Determine the (X, Y) coordinate at the center of the cell enclosing the given text.  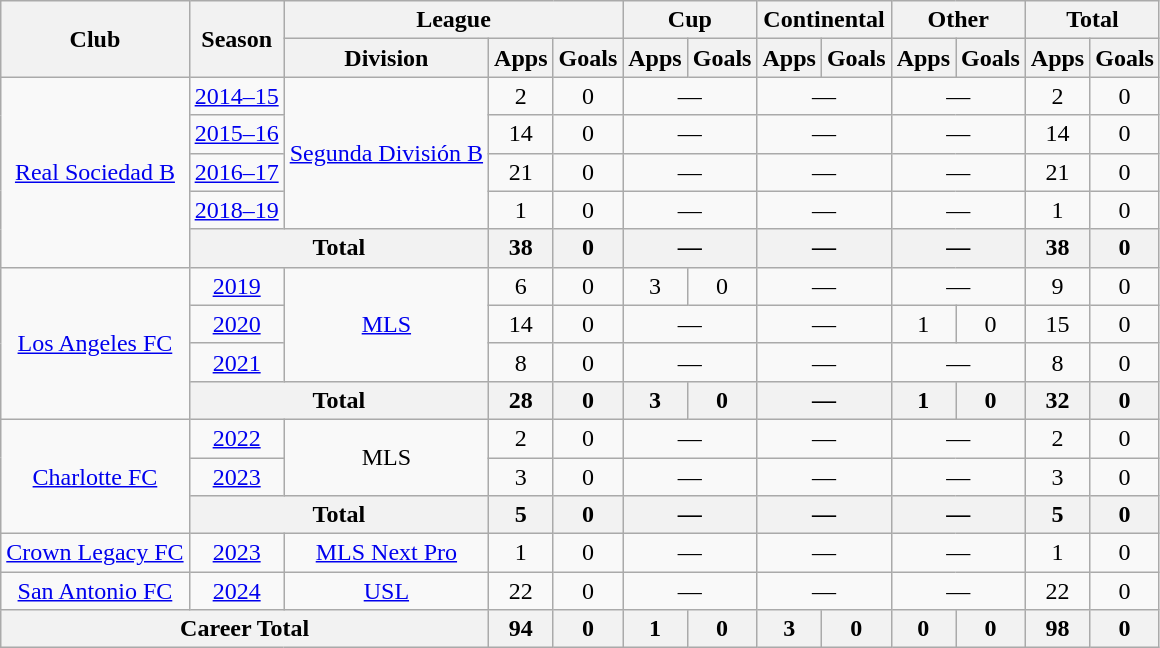
2014–15 (236, 96)
Charlotte FC (95, 476)
Continental (824, 20)
6 (521, 286)
Real Sociedad B (95, 172)
Crown Legacy FC (95, 553)
2020 (236, 324)
98 (1057, 629)
USL (386, 591)
Club (95, 39)
15 (1057, 324)
Cup (690, 20)
League (454, 20)
Career Total (245, 629)
2024 (236, 591)
Los Angeles FC (95, 343)
Division (386, 58)
2016–17 (236, 172)
2022 (236, 438)
MLS Next Pro (386, 553)
28 (521, 400)
2021 (236, 362)
Segunda División B (386, 153)
9 (1057, 286)
Season (236, 39)
2015–16 (236, 134)
2018–19 (236, 210)
Other (958, 20)
32 (1057, 400)
2019 (236, 286)
San Antonio FC (95, 591)
94 (521, 629)
